Locate the cell with the specified text and output its [x, y] center coordinate. 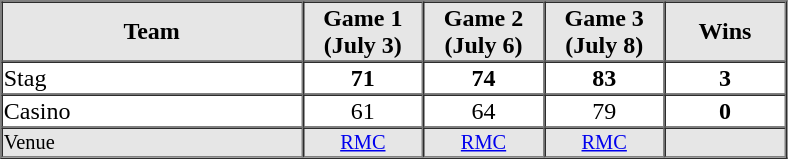
3 [726, 78]
79 [604, 110]
71 [362, 78]
Game 3 (July 8) [604, 32]
Game 2 (July 6) [484, 32]
83 [604, 78]
64 [484, 110]
Casino [152, 110]
Wins [726, 32]
0 [726, 110]
61 [362, 110]
Stag [152, 78]
Game 1 (July 3) [362, 32]
Team [152, 32]
Venue [152, 143]
74 [484, 78]
